Output the (X, Y) coordinate of the center of the cell containing the given text.  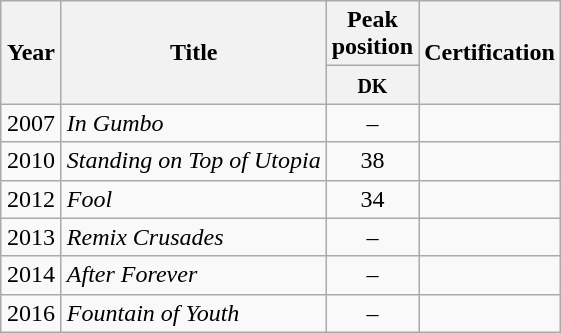
2014 (32, 275)
2010 (32, 161)
Title (194, 52)
After Forever (194, 275)
Certification (490, 52)
Remix Crusades (194, 237)
Year (32, 52)
Standing on Top of Utopia (194, 161)
38 (372, 161)
Peak position (372, 34)
2016 (32, 313)
Fountain of Youth (194, 313)
34 (372, 199)
DK (372, 85)
2013 (32, 237)
In Gumbo (194, 123)
2007 (32, 123)
2012 (32, 199)
Fool (194, 199)
